Provide the (X, Y) coordinate of the cell's center where the given text is located.  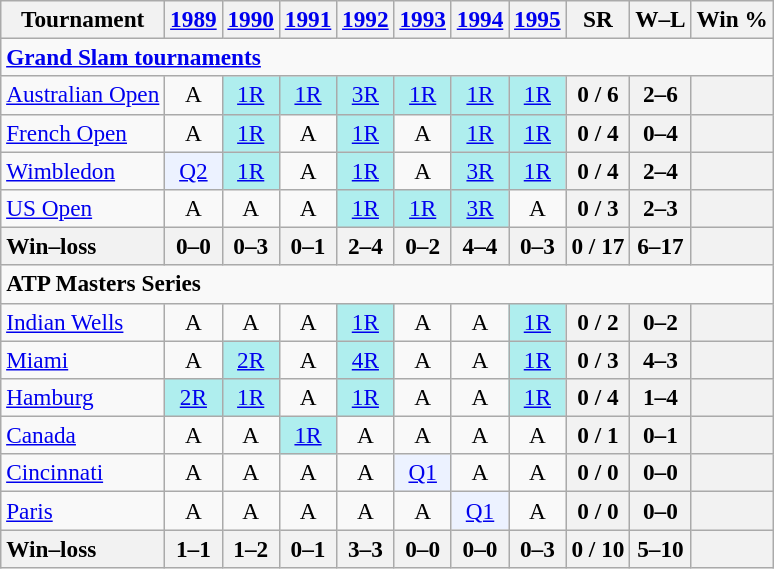
1993 (422, 19)
ATP Masters Series (387, 284)
1992 (366, 19)
Hamburg (83, 397)
Cincinnati (83, 473)
1991 (308, 19)
3–3 (366, 548)
1–2 (250, 548)
4–3 (660, 359)
1–1 (194, 548)
4–4 (480, 246)
Win % (732, 19)
Miami (83, 359)
1994 (480, 19)
0–4 (660, 133)
Indian Wells (83, 322)
Q2 (194, 170)
1–4 (660, 397)
6–17 (660, 246)
Paris (83, 510)
Australian Open (83, 95)
Wimbledon (83, 170)
Grand Slam tournaments (387, 57)
Canada (83, 435)
5–10 (660, 548)
SR (598, 19)
0 / 1 (598, 435)
2–6 (660, 95)
2–3 (660, 208)
1989 (194, 19)
0 / 10 (598, 548)
4R (366, 359)
Tournament (83, 19)
0 / 6 (598, 95)
French Open (83, 133)
1995 (538, 19)
US Open (83, 208)
W–L (660, 19)
1990 (250, 19)
0 / 2 (598, 322)
0 / 17 (598, 246)
